Extract the (x, y) coordinate from the center of the cell holding the provided text.  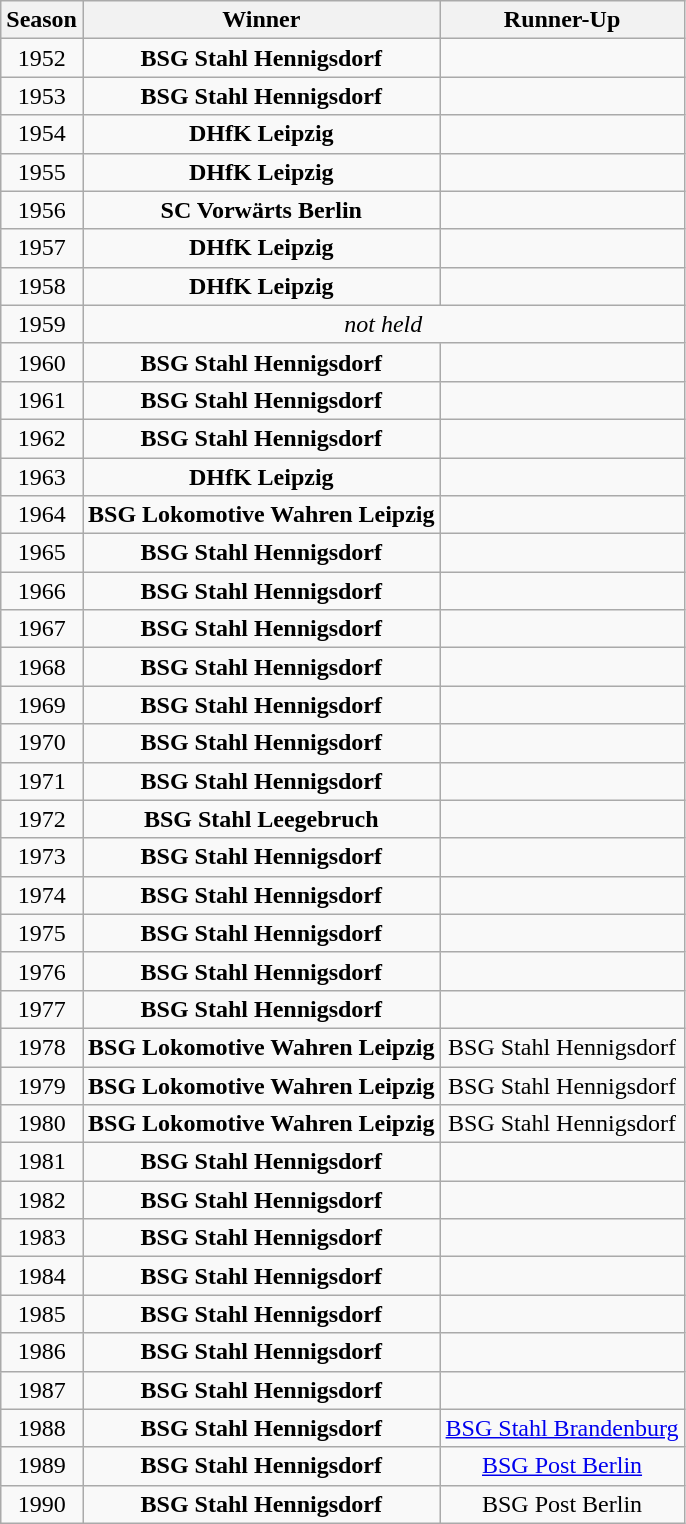
Season (42, 20)
1955 (42, 172)
1962 (42, 438)
1953 (42, 96)
1968 (42, 667)
1980 (42, 1124)
1964 (42, 515)
not held (383, 324)
1954 (42, 134)
1977 (42, 1009)
1987 (42, 1390)
1988 (42, 1428)
SC Vorwärts Berlin (261, 210)
1963 (42, 477)
1975 (42, 933)
1986 (42, 1352)
1981 (42, 1162)
1958 (42, 286)
1985 (42, 1314)
1978 (42, 1047)
1983 (42, 1238)
BSG Stahl Leegebruch (261, 819)
1966 (42, 591)
1967 (42, 629)
1969 (42, 705)
1976 (42, 971)
1989 (42, 1466)
1974 (42, 895)
1973 (42, 857)
1965 (42, 553)
1970 (42, 743)
BSG Stahl Brandenburg (562, 1428)
1957 (42, 248)
1959 (42, 324)
1956 (42, 210)
1952 (42, 58)
1960 (42, 362)
Runner-Up (562, 20)
1990 (42, 1504)
1982 (42, 1200)
1961 (42, 400)
1979 (42, 1085)
Winner (261, 20)
1972 (42, 819)
1971 (42, 781)
1984 (42, 1276)
